Return (x, y) of the center of cell containing provided text 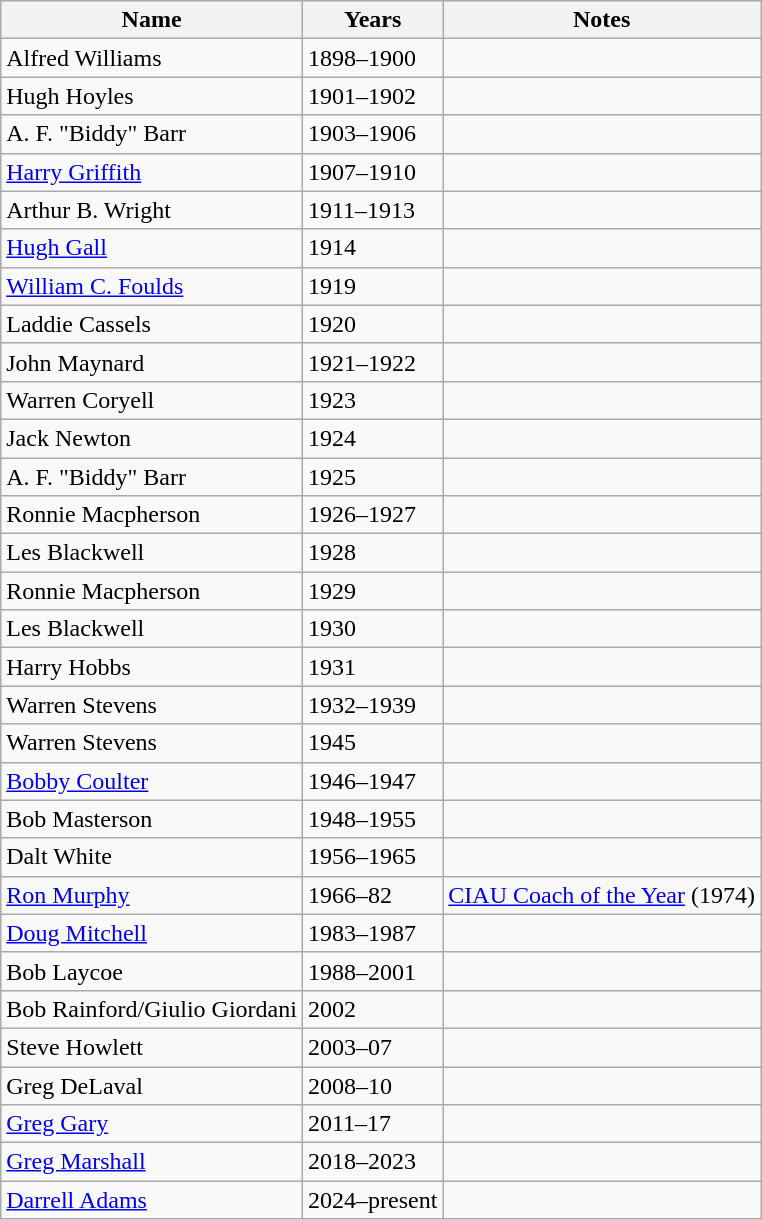
1932–1939 (372, 705)
2018–2023 (372, 1162)
William C. Foulds (152, 286)
Ron Murphy (152, 895)
CIAU Coach of the Year (1974) (602, 895)
2002 (372, 1009)
Years (372, 20)
Hugh Hoyles (152, 96)
1920 (372, 324)
Dalt White (152, 857)
Alfred Williams (152, 58)
Notes (602, 20)
1925 (372, 477)
Jack Newton (152, 438)
1907–1910 (372, 172)
Harry Hobbs (152, 667)
John Maynard (152, 362)
1988–2001 (372, 971)
2003–07 (372, 1047)
Harry Griffith (152, 172)
Bob Laycoe (152, 971)
2008–10 (372, 1085)
1911–1913 (372, 210)
Greg DeLaval (152, 1085)
1983–1987 (372, 933)
1928 (372, 553)
Doug Mitchell (152, 933)
1921–1922 (372, 362)
2024–present (372, 1200)
1956–1965 (372, 857)
Bob Rainford/Giulio Giordani (152, 1009)
Name (152, 20)
1919 (372, 286)
1945 (372, 743)
Darrell Adams (152, 1200)
1948–1955 (372, 819)
Greg Marshall (152, 1162)
1946–1947 (372, 781)
1926–1927 (372, 515)
Arthur B. Wright (152, 210)
1898–1900 (372, 58)
1901–1902 (372, 96)
Bobby Coulter (152, 781)
Laddie Cassels (152, 324)
Steve Howlett (152, 1047)
1930 (372, 629)
Warren Coryell (152, 400)
2011–17 (372, 1124)
1931 (372, 667)
1929 (372, 591)
1966–82 (372, 895)
Greg Gary (152, 1124)
1903–1906 (372, 134)
1914 (372, 248)
Hugh Gall (152, 248)
Bob Masterson (152, 819)
1923 (372, 400)
1924 (372, 438)
